Search for the cell housing the specified text and yield its [X, Y] center coordinate. 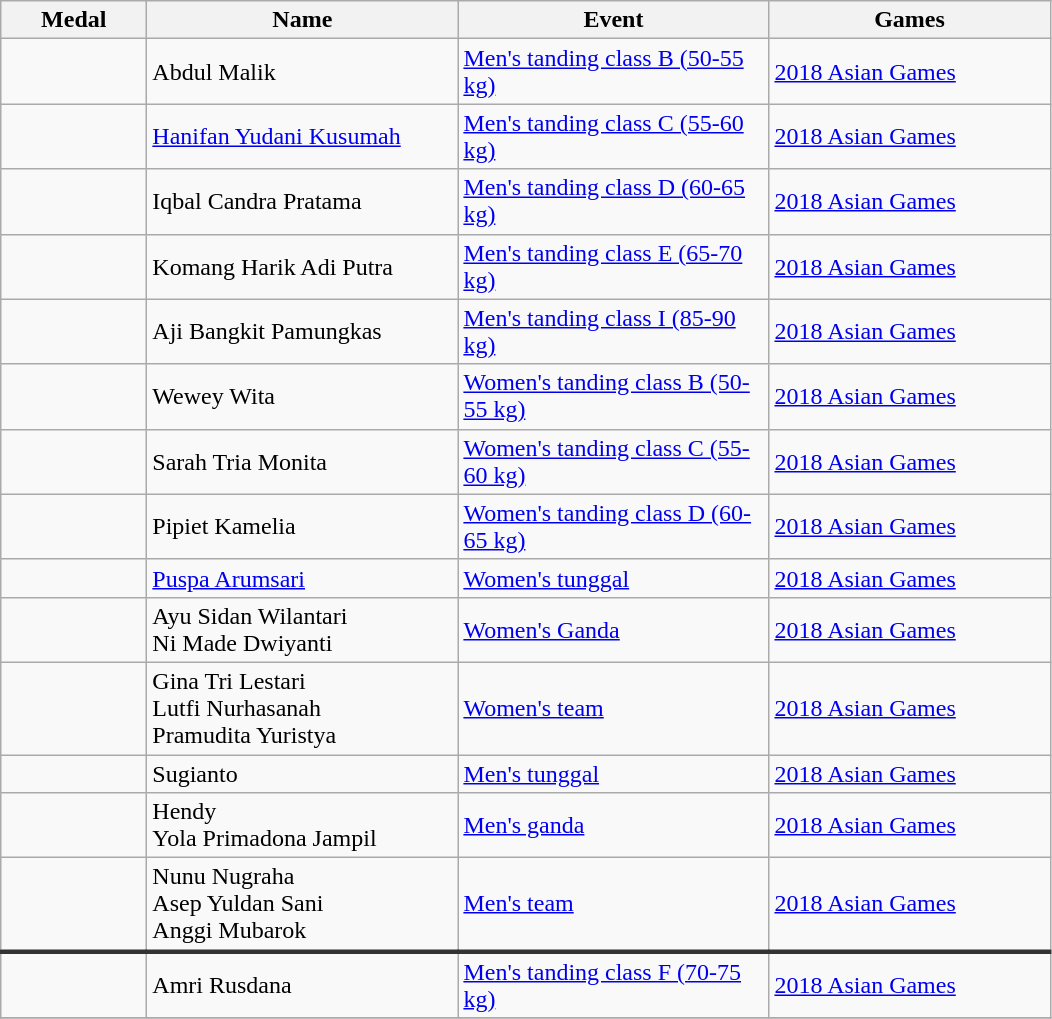
Puspa Arumsari [302, 578]
Wewey Wita [302, 396]
Women's Ganda [614, 630]
Men's tanding class C (55-60 kg) [614, 136]
Women's team [614, 708]
Event [614, 20]
Iqbal Candra Pratama [302, 202]
Men's ganda [614, 826]
Name [302, 20]
Sarah Tria Monita [302, 462]
Medal [74, 20]
Men's tunggal [614, 773]
Amri Rusdana [302, 984]
Men's tanding class I (85-90 kg) [614, 332]
Gina Tri Lestari Lutfi Nurhasanah Pramudita Yuristya [302, 708]
Women's tunggal [614, 578]
Komang Harik Adi Putra [302, 266]
Women's tanding class B (50-55 kg) [614, 396]
Hanifan Yudani Kusumah [302, 136]
Men's tanding class B (50-55 kg) [614, 72]
Games [910, 20]
Ayu Sidan Wilantari Ni Made Dwiyanti [302, 630]
Hendy Yola Primadona Jampil [302, 826]
Women's tanding class C (55-60 kg) [614, 462]
Nunu Nugraha Asep Yuldan Sani Anggi Mubarok [302, 905]
Men's team [614, 905]
Sugianto [302, 773]
Abdul Malik [302, 72]
Aji Bangkit Pamungkas [302, 332]
Men's tanding class F (70-75 kg) [614, 984]
Women's tanding class D (60-65 kg) [614, 526]
Men's tanding class D (60-65 kg) [614, 202]
Men's tanding class E (65-70 kg) [614, 266]
Pipiet Kamelia [302, 526]
